Provide the (x, y) coordinate of the cell's center where the given text is located.  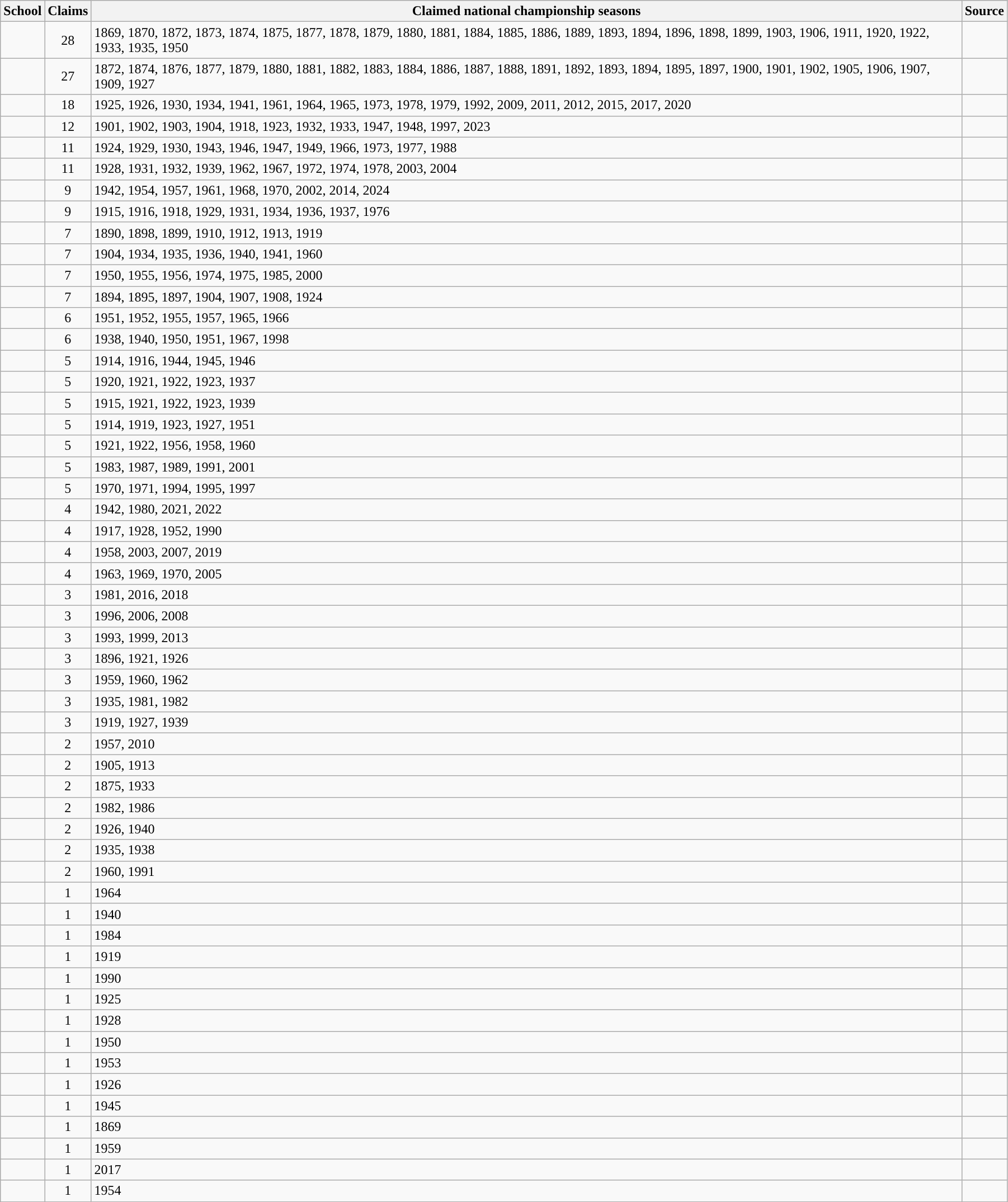
1950, 1955, 1956, 1974, 1975, 1985, 2000 (526, 275)
1926, 1940 (526, 829)
1928, 1931, 1932, 1939, 1962, 1967, 1972, 1974, 1978, 2003, 2004 (526, 169)
1901, 1902, 1903, 1904, 1918, 1923, 1932, 1933, 1947, 1948, 1997, 2023 (526, 126)
1921, 1922, 1956, 1958, 1960 (526, 446)
1905, 1913 (526, 765)
1982, 1986 (526, 808)
1945 (526, 1106)
1993, 1999, 2013 (526, 637)
1894, 1895, 1897, 1904, 1907, 1908, 1924 (526, 297)
28 (68, 40)
1935, 1938 (526, 850)
1957, 2010 (526, 744)
1990 (526, 978)
2017 (526, 1170)
Claims (68, 11)
1954 (526, 1191)
1959, 1960, 1962 (526, 680)
1928 (526, 1021)
Source (985, 11)
1950 (526, 1042)
1919 (526, 956)
1914, 1916, 1944, 1945, 1946 (526, 361)
1951, 1952, 1955, 1957, 1965, 1966 (526, 318)
1970, 1971, 1994, 1995, 1997 (526, 488)
1875, 1933 (526, 786)
1925, 1926, 1930, 1934, 1941, 1961, 1964, 1965, 1973, 1978, 1979, 1992, 2009, 2011, 2012, 2015, 2017, 2020 (526, 105)
1924, 1929, 1930, 1943, 1946, 1947, 1949, 1966, 1973, 1977, 1988 (526, 148)
1925 (526, 1000)
Claimed national championship seasons (526, 11)
18 (68, 105)
1984 (526, 935)
1904, 1934, 1935, 1936, 1940, 1941, 1960 (526, 254)
1919, 1927, 1939 (526, 723)
School (22, 11)
1959 (526, 1148)
1942, 1980, 2021, 2022 (526, 510)
1915, 1921, 1922, 1923, 1939 (526, 403)
1890, 1898, 1899, 1910, 1912, 1913, 1919 (526, 233)
1958, 2003, 2007, 2019 (526, 552)
1926 (526, 1085)
1942, 1954, 1957, 1961, 1968, 1970, 2002, 2014, 2024 (526, 190)
1938, 1940, 1950, 1951, 1967, 1998 (526, 340)
12 (68, 126)
1940 (526, 914)
1981, 2016, 2018 (526, 595)
1953 (526, 1063)
27 (68, 76)
1869 (526, 1127)
1983, 1987, 1989, 1991, 2001 (526, 467)
1914, 1919, 1923, 1927, 1951 (526, 425)
1917, 1928, 1952, 1990 (526, 531)
1915, 1916, 1918, 1929, 1931, 1934, 1936, 1937, 1976 (526, 211)
1996, 2006, 2008 (526, 616)
1896, 1921, 1926 (526, 659)
1920, 1921, 1922, 1923, 1937 (526, 382)
1935, 1981, 1982 (526, 701)
1963, 1969, 1970, 2005 (526, 573)
1964 (526, 893)
1960, 1991 (526, 871)
